Pinpoint the cell where the given text exists, returning its [X, Y] midpoint coordinate. 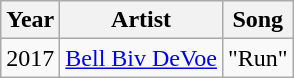
2017 [30, 58]
Year [30, 20]
Bell Biv DeVoe [142, 58]
"Run" [258, 58]
Artist [142, 20]
Song [258, 20]
